For the text-containing cell, return its midpoint in (X, Y) coordinate format. 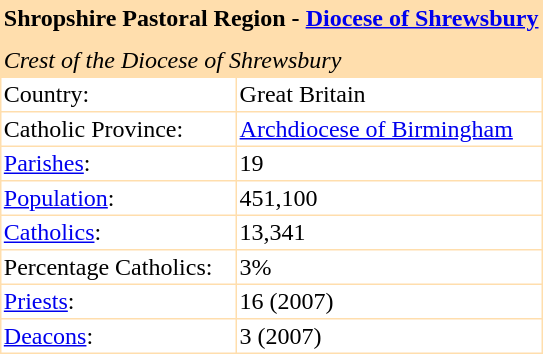
Great Britain (390, 94)
Catholics: (118, 232)
Archdiocese of Birmingham (390, 128)
16 (2007) (390, 302)
Shropshire Pastoral Region - Diocese of Shrewsbury (272, 18)
3% (390, 266)
Population: (118, 198)
Country: (118, 94)
13,341 (390, 232)
Crest of the Diocese of Shrewsbury (272, 60)
Catholic Province: (118, 128)
Priests: (118, 302)
19 (390, 164)
Parishes: (118, 164)
Deacons: (118, 336)
Percentage Catholics: (118, 266)
3 (2007) (390, 336)
451,100 (390, 198)
